Locate the cell with the specified text and output its (X, Y) center coordinate. 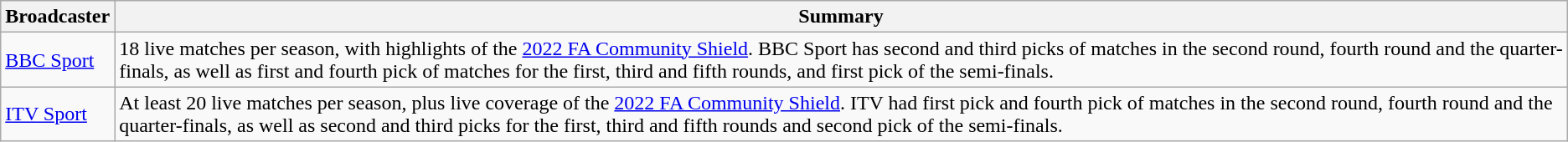
Broadcaster (58, 17)
ITV Sport (58, 114)
Summary (841, 17)
BBC Sport (58, 60)
